Search for the cell housing the specified text and yield its (X, Y) center coordinate. 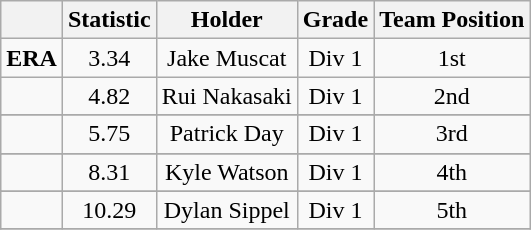
5th (452, 210)
Dylan Sippel (226, 210)
5.75 (109, 134)
Grade (335, 20)
ERA (32, 58)
10.29 (109, 210)
Team Position (452, 20)
4.82 (109, 96)
Jake Muscat (226, 58)
Kyle Watson (226, 172)
Rui Nakasaki (226, 96)
4th (452, 172)
Patrick Day (226, 134)
3rd (452, 134)
2nd (452, 96)
Holder (226, 20)
Statistic (109, 20)
8.31 (109, 172)
1st (452, 58)
3.34 (109, 58)
